Provide the [X, Y] coordinate of the cell's center where the given text is located.  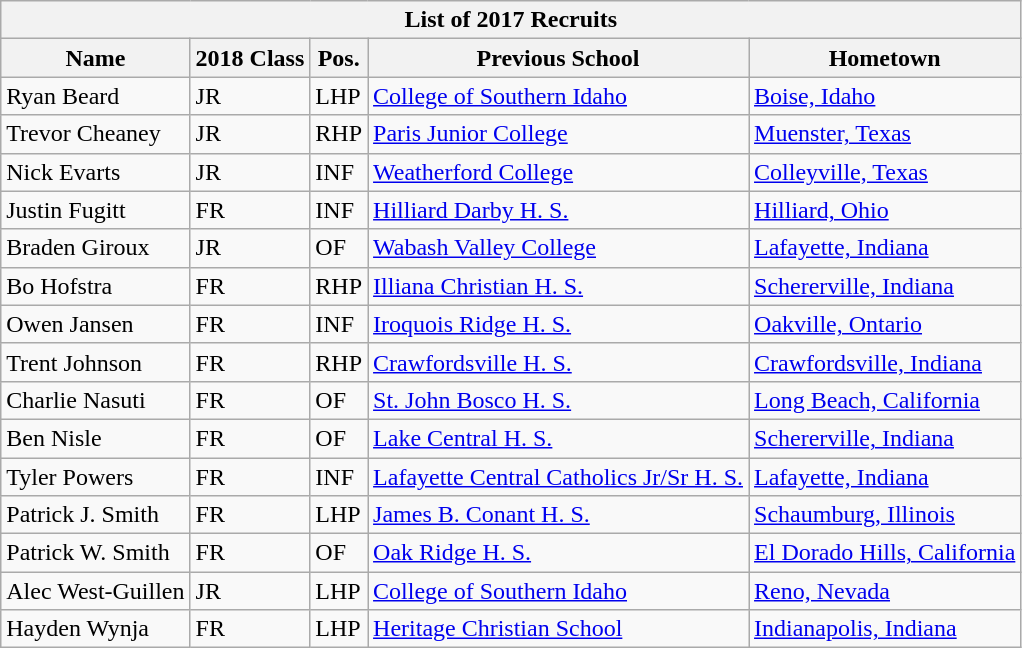
Wabash Valley College [558, 248]
Colleyville, Texas [885, 172]
Muenster, Texas [885, 134]
Boise, Idaho [885, 96]
Hometown [885, 58]
Hilliard Darby H. S. [558, 210]
Crawfordsville H. S. [558, 362]
Previous School [558, 58]
Charlie Nasuti [96, 400]
List of 2017 Recruits [511, 20]
Reno, Nevada [885, 591]
Lake Central H. S. [558, 438]
Tyler Powers [96, 477]
Ryan Beard [96, 96]
St. John Bosco H. S. [558, 400]
Pos. [339, 58]
Weatherford College [558, 172]
Alec West-Guillen [96, 591]
Hilliard, Ohio [885, 210]
Illiana Christian H. S. [558, 286]
Heritage Christian School [558, 629]
Owen Jansen [96, 324]
Lafayette Central Catholics Jr/Sr H. S. [558, 477]
Schaumburg, Illinois [885, 515]
Paris Junior College [558, 134]
Patrick W. Smith [96, 553]
Hayden Wynja [96, 629]
Long Beach, California [885, 400]
2018 Class [250, 58]
Patrick J. Smith [96, 515]
Braden Giroux [96, 248]
Trevor Cheaney [96, 134]
Bo Hofstra [96, 286]
Justin Fugitt [96, 210]
Nick Evarts [96, 172]
Ben Nisle [96, 438]
Iroquois Ridge H. S. [558, 324]
Oak Ridge H. S. [558, 553]
El Dorado Hills, California [885, 553]
Oakville, Ontario [885, 324]
Crawfordsville, Indiana [885, 362]
Trent Johnson [96, 362]
Indianapolis, Indiana [885, 629]
Name [96, 58]
James B. Conant H. S. [558, 515]
